Extract the (x, y) coordinate from the center of the cell holding the provided text.  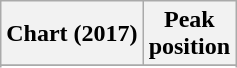
Peakposition (189, 34)
Chart (2017) (72, 34)
